Extract the [X, Y] coordinate from the center of the cell holding the provided text.  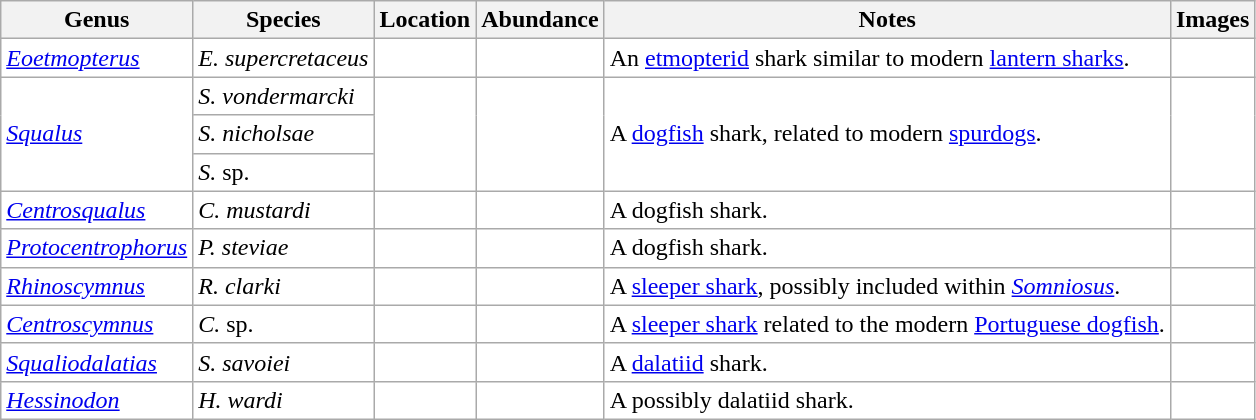
R. clarki [284, 286]
A sleeper shark, possibly included within Somniosus. [887, 286]
Squalus [97, 134]
H. wardi [284, 400]
S. vondermarcki [284, 96]
Eoetmopterus [97, 58]
Notes [887, 20]
Hessinodon [97, 400]
P. steviae [284, 248]
A dogfish shark, related to modern spurdogs. [887, 134]
Genus [97, 20]
S. sp. [284, 172]
C. sp. [284, 324]
Species [284, 20]
Images [1212, 20]
A dalatiid shark. [887, 362]
Squaliodalatias [97, 362]
S. nicholsae [284, 134]
An etmopterid shark similar to modern lantern sharks. [887, 58]
S. savoiei [284, 362]
Centroscymnus [97, 324]
C. mustardi [284, 210]
A possibly dalatiid shark. [887, 400]
Centrosqualus [97, 210]
A sleeper shark related to the modern Portuguese dogfish. [887, 324]
Location [425, 20]
Rhinoscymnus [97, 286]
E. supercretaceus [284, 58]
Protocentrophorus [97, 248]
Abundance [540, 20]
